Search for the cell housing the specified text and yield its (x, y) center coordinate. 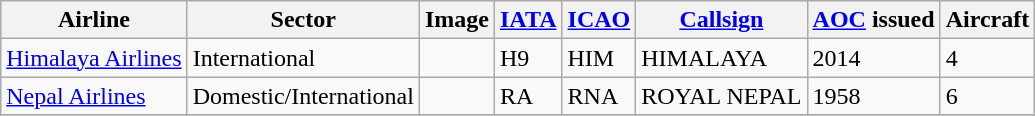
IATA (528, 20)
4 (988, 58)
International (303, 58)
1958 (874, 96)
H9 (528, 58)
Nepal Airlines (94, 96)
HIMALAYA (722, 58)
Domestic/International (303, 96)
6 (988, 96)
Himalaya Airlines (94, 58)
RNA (599, 96)
ROYAL NEPAL (722, 96)
RA (528, 96)
HIM (599, 58)
Image (456, 20)
Callsign (722, 20)
Sector (303, 20)
AOC issued (874, 20)
Airline (94, 20)
ICAO (599, 20)
2014 (874, 58)
Aircraft (988, 20)
